Return the [x, y] coordinate for the center point of the cell that contains the specified text.  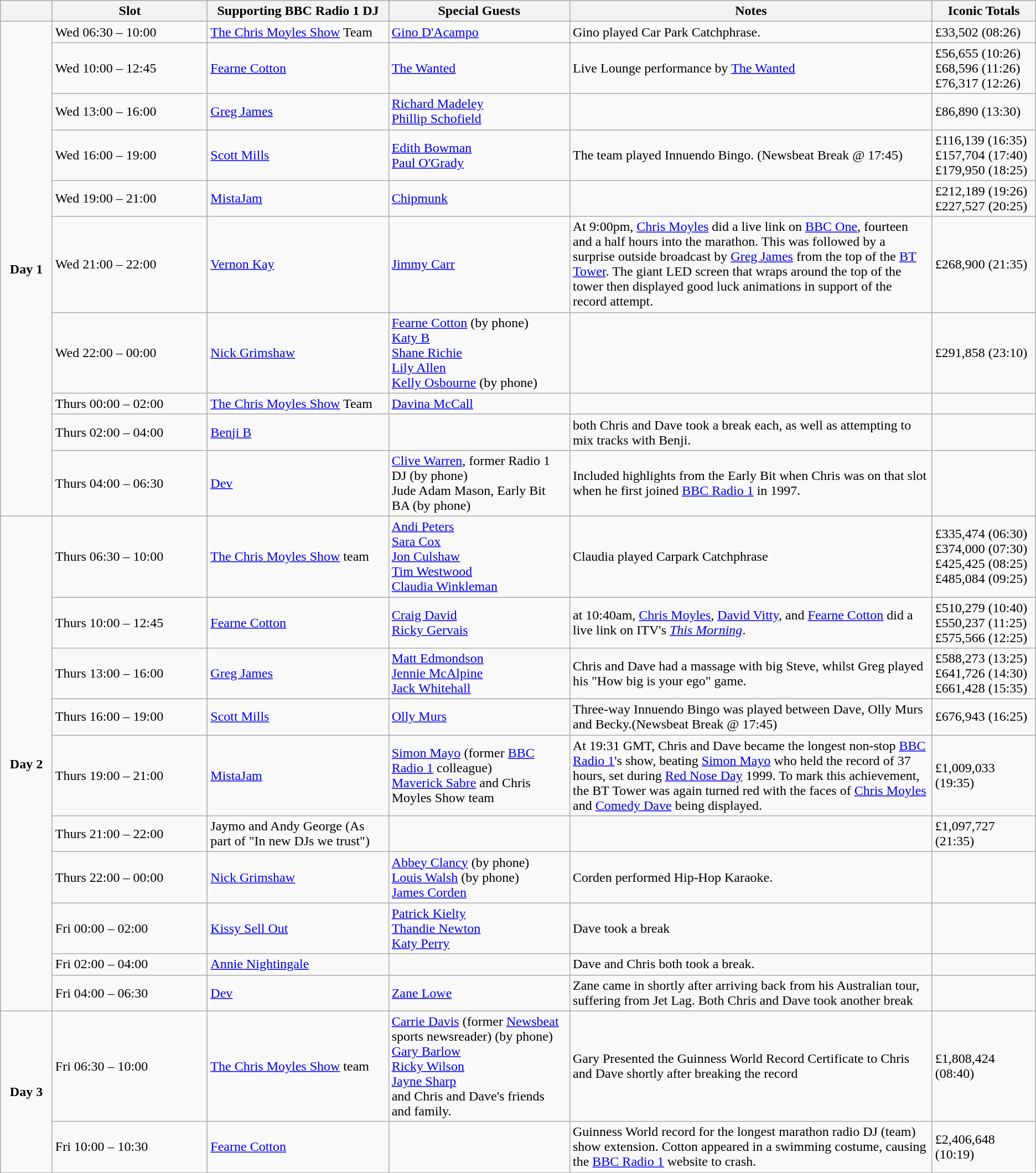
Three-way Innuendo Bingo was played between Dave, Olly Murs and Becky.(Newsbeat Break @ 17:45) [750, 717]
Wed 22:00 – 00:00 [129, 353]
Jaymo and Andy George (As part of "In new DJs we trust") [298, 834]
Patrick KieltyThandie NewtonKaty Perry [479, 928]
£212,189 (19:26) £227,527 (20:25) [984, 198]
Vernon Kay [298, 265]
£335,474 (06:30) £374,000 (07:30)£425,425 (08:25)£485,084 (09:25) [984, 556]
Gino D'Acampo [479, 32]
£588,273 (13:25) £641,726 (14:30)£661,428 (15:35) [984, 674]
£291,858 (23:10) [984, 353]
£1,097,727 (21:35) [984, 834]
Live Lounge performance by The Wanted [750, 68]
Thurs 21:00 – 22:00 [129, 834]
Zane came in shortly after arriving back from his Australian tour, suffering from Jet Lag. Both Chris and Dave took another break [750, 993]
Carrie Davis (former Newsbeat sports newsreader) (by phone) Gary BarlowRicky WilsonJayne Sharpand Chris and Dave's friends and family. [479, 1066]
Thurs 10:00 – 12:45 [129, 622]
£1,808,424 (08:40) [984, 1066]
Fri 02:00 – 04:00 [129, 964]
Thurs 00:00 – 02:00 [129, 404]
£1,009,033 (19:35) [984, 776]
Thurs 02:00 – 04:00 [129, 432]
Zane Lowe [479, 993]
Fri 10:00 – 10:30 [129, 1147]
Included highlights from the Early Bit when Chris was on that slot when he first joined BBC Radio 1 in 1997. [750, 483]
Gino played Car Park Catchphrase. [750, 32]
Supporting BBC Radio 1 DJ [298, 11]
Day 3 [27, 1092]
The team played Innuendo Bingo. (Newsbeat Break @ 17:45) [750, 155]
Notes [750, 11]
Day 1 [27, 269]
Jimmy Carr [479, 265]
Dave took a break [750, 928]
Corden performed Hip-Hop Karaoke. [750, 877]
The Wanted [479, 68]
Chris and Dave had a massage with big Steve, whilst Greg played his "How big is your ego" game. [750, 674]
Gary Presented the Guinness World Record Certificate to Chris and Dave shortly after breaking the record [750, 1066]
Richard MadeleyPhillip Schofield [479, 112]
Special Guests [479, 11]
Benji B [298, 432]
Chipmunk [479, 198]
Kissy Sell Out [298, 928]
Thurs 19:00 – 21:00 [129, 776]
£33,502 (08:26) [984, 32]
Simon Mayo (former BBC Radio 1 colleague)Maverick Sabre and Chris Moyles Show team [479, 776]
Abbey Clancy (by phone) Louis Walsh (by phone) James Corden [479, 877]
Fearne Cotton (by phone)Katy BShane RichieLily AllenKelly Osbourne (by phone) [479, 353]
£268,900 (21:35) [984, 265]
Davina McCall [479, 404]
Craig David Ricky Gervais [479, 622]
Wed 13:00 – 16:00 [129, 112]
Fri 00:00 – 02:00 [129, 928]
Thurs 13:00 – 16:00 [129, 674]
Wed 06:30 – 10:00 [129, 32]
Thurs 16:00 – 19:00 [129, 717]
£2,406,648 (10:19) [984, 1147]
Thurs 06:30 – 10:00 [129, 556]
Clive Warren, former Radio 1 DJ (by phone) Jude Adam Mason, Early Bit BA (by phone) [479, 483]
both Chris and Dave took a break each, as well as attempting to mix tracks with Benji. [750, 432]
Wed 16:00 – 19:00 [129, 155]
Edith BowmanPaul O'Grady [479, 155]
£510,279 (10:40)£550,237 (11:25)£575,566 (12:25) [984, 622]
Annie Nightingale [298, 964]
Wed 21:00 – 22:00 [129, 265]
£116,139 (16:35) £157,704 (17:40) £179,950 (18:25) [984, 155]
Matt EdmondsonJennie McAlpineJack Whitehall [479, 674]
Day 2 [27, 763]
£86,890 (13:30) [984, 112]
Olly Murs [479, 717]
£676,943 (16:25) [984, 717]
£56,655 (10:26) £68,596 (11:26) £76,317 (12:26) [984, 68]
Andi PetersSara Cox Jon CulshawTim WestwoodClaudia Winkleman [479, 556]
Thurs 04:00 – 06:30 [129, 483]
Iconic Totals [984, 11]
Fri 06:30 – 10:00 [129, 1066]
at 10:40am, Chris Moyles, David Vitty, and Fearne Cotton did a live link on ITV's This Morning. [750, 622]
Slot [129, 11]
Fri 04:00 – 06:30 [129, 993]
Wed 10:00 – 12:45 [129, 68]
Thurs 22:00 – 00:00 [129, 877]
Wed 19:00 – 21:00 [129, 198]
Claudia played Carpark Catchphrase [750, 556]
Dave and Chris both took a break. [750, 964]
